Return (x, y) of the center of cell containing provided text 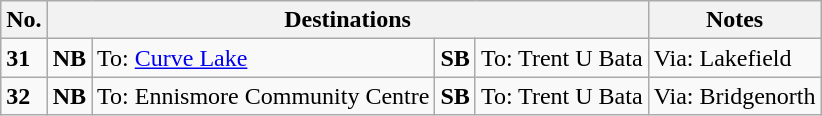
Notes (734, 20)
Via: Lakefield (734, 58)
31 (24, 58)
Via: Bridgenorth (734, 96)
32 (24, 96)
To: Curve Lake (264, 58)
To: Ennismore Community Centre (264, 96)
No. (24, 20)
Destinations (348, 20)
